Capture the cell that displays the provided text and extract its (x, y) central coordinate. 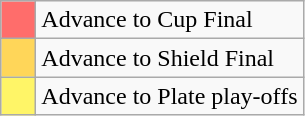
Advance to Shield Final (170, 58)
Advance to Cup Final (170, 20)
Advance to Plate play-offs (170, 96)
